Locate the cell with the specified text and output its [x, y] center coordinate. 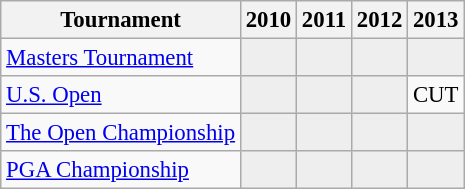
2012 [379, 20]
U.S. Open [121, 95]
The Open Championship [121, 133]
PGA Championship [121, 170]
CUT [436, 95]
2011 [324, 20]
2013 [436, 20]
2010 [268, 20]
Masters Tournament [121, 58]
Tournament [121, 20]
